Pinpoint the cell where the given text exists, returning its [x, y] midpoint coordinate. 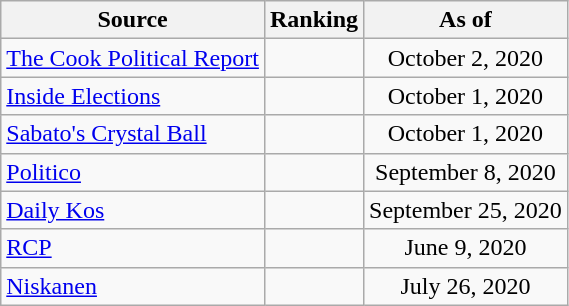
Sabato's Crystal Ball [133, 134]
Inside Elections [133, 96]
Source [133, 20]
Niskanen [133, 286]
October 2, 2020 [466, 58]
July 26, 2020 [466, 286]
Ranking [314, 20]
As of [466, 20]
September 8, 2020 [466, 172]
September 25, 2020 [466, 210]
RCP [133, 248]
The Cook Political Report [133, 58]
June 9, 2020 [466, 248]
Politico [133, 172]
Daily Kos [133, 210]
